Locate the cell with the specified text and output its (x, y) center coordinate. 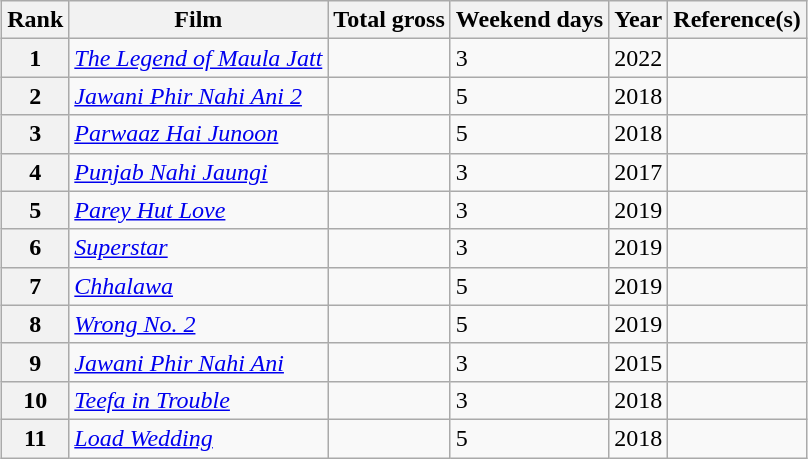
Rank (36, 20)
Chhalawa (198, 286)
11 (36, 438)
Punjab Nahi Jaungi (198, 172)
10 (36, 400)
Parwaaz Hai Junoon (198, 134)
Load Wedding (198, 438)
Teefa in Trouble (198, 400)
2017 (638, 172)
Total gross (389, 20)
2 (36, 96)
Film (198, 20)
Jawani Phir Nahi Ani (198, 362)
4 (36, 172)
2022 (638, 58)
7 (36, 286)
Reference(s) (738, 20)
8 (36, 324)
6 (36, 248)
Parey Hut Love (198, 210)
Wrong No. 2 (198, 324)
1 (36, 58)
9 (36, 362)
Year (638, 20)
The Legend of Maula Jatt (198, 58)
Weekend days (529, 20)
2015 (638, 362)
Jawani Phir Nahi Ani 2 (198, 96)
Superstar (198, 248)
